Provide the (X, Y) coordinate of the cell's center where the given text is located.  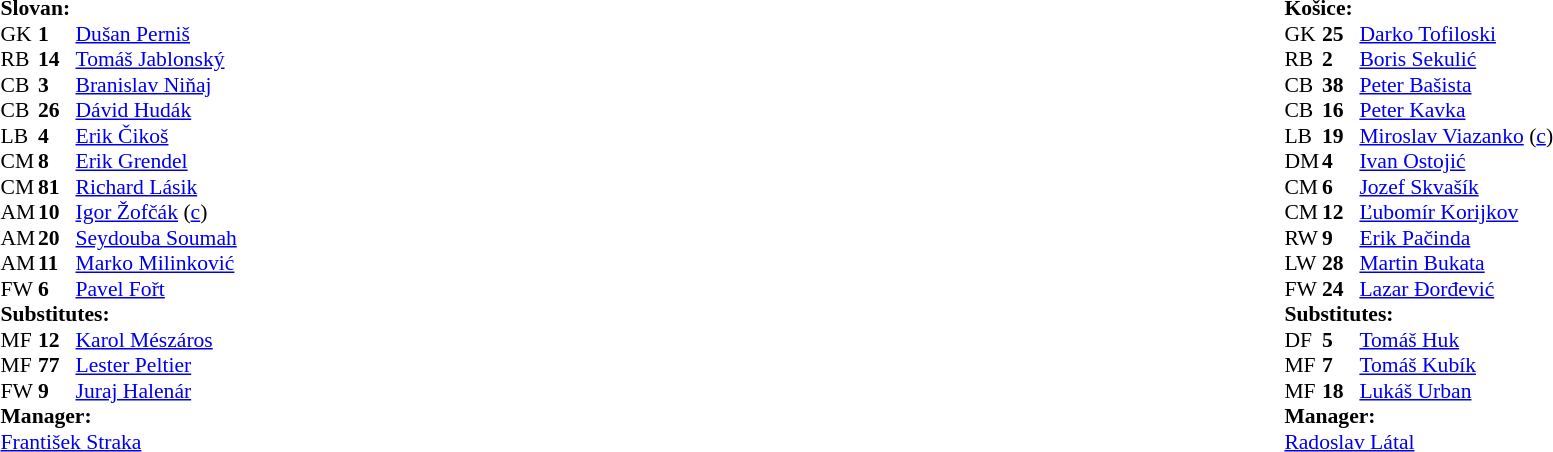
Lazar Đorđević (1456, 289)
20 (57, 238)
Peter Kavka (1456, 111)
25 (1341, 34)
2 (1341, 59)
Tomáš Kubík (1456, 365)
Richard Lásik (156, 187)
Karol Mészáros (156, 340)
Peter Bašista (1456, 85)
Ivan Ostojić (1456, 161)
81 (57, 187)
Pavel Fořt (156, 289)
Dušan Perniš (156, 34)
Ľubomír Korijkov (1456, 213)
8 (57, 161)
Tomáš Jablonský (156, 59)
Marko Milinković (156, 263)
Juraj Halenár (156, 391)
Miroslav Viazanko (c) (1456, 136)
DF (1303, 340)
Lukáš Urban (1456, 391)
Erik Čikoš (156, 136)
16 (1341, 111)
11 (57, 263)
26 (57, 111)
RW (1303, 238)
38 (1341, 85)
Erik Pačinda (1456, 238)
Igor Žofčák (c) (156, 213)
24 (1341, 289)
Darko Tofiloski (1456, 34)
77 (57, 365)
1 (57, 34)
Branislav Niňaj (156, 85)
Jozef Skvašík (1456, 187)
Tomáš Huk (1456, 340)
3 (57, 85)
10 (57, 213)
28 (1341, 263)
Seydouba Soumah (156, 238)
19 (1341, 136)
DM (1303, 161)
5 (1341, 340)
7 (1341, 365)
Lester Peltier (156, 365)
Martin Bukata (1456, 263)
Boris Sekulić (1456, 59)
Dávid Hudák (156, 111)
LW (1303, 263)
14 (57, 59)
Erik Grendel (156, 161)
18 (1341, 391)
